For the text-containing cell, return its midpoint in [X, Y] coordinate format. 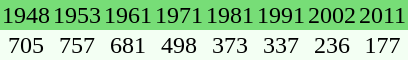
2002 [332, 15]
1948 [26, 15]
1953 [76, 15]
1981 [230, 15]
2011 [382, 15]
177 [382, 45]
1991 [280, 15]
681 [128, 45]
373 [230, 45]
1961 [128, 15]
498 [178, 45]
1971 [178, 15]
705 [26, 45]
757 [76, 45]
337 [280, 45]
236 [332, 45]
